Identify which cell holds the provided text, then report its [x, y] central coordinate. 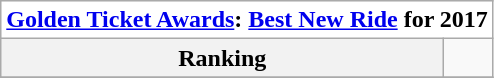
Ranking [222, 58]
Golden Ticket Awards: Best New Ride for 2017 [248, 20]
